Output the [X, Y] coordinate of the center of the cell containing the given text.  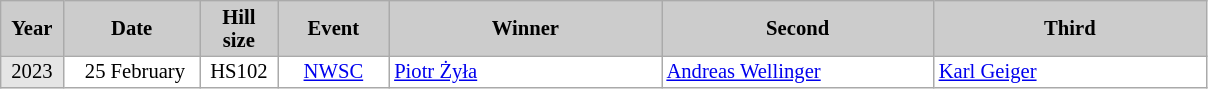
25 February [132, 71]
Second [798, 28]
Date [132, 28]
2023 [32, 71]
Hill size [238, 28]
Event [334, 28]
Year [32, 28]
HS102 [238, 71]
Third [1070, 28]
Winner [525, 28]
Piotr Żyła [525, 71]
NWSC [334, 71]
Andreas Wellinger [798, 71]
Karl Geiger [1070, 71]
